Pinpoint the cell where the given text exists, returning its [x, y] midpoint coordinate. 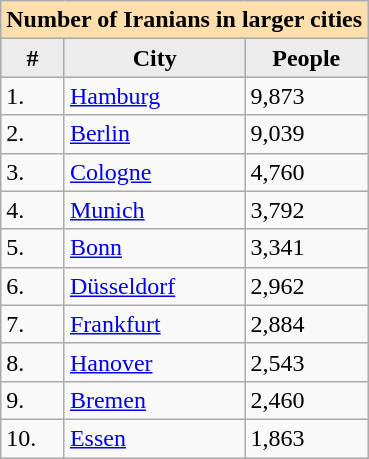
Düsseldorf [154, 286]
Hamburg [154, 96]
Frankfurt [154, 324]
Hanover [154, 362]
2,460 [306, 400]
# [33, 58]
6. [33, 286]
9,873 [306, 96]
3. [33, 172]
10. [33, 438]
Cologne [154, 172]
4. [33, 210]
People [306, 58]
2,884 [306, 324]
2,962 [306, 286]
3,341 [306, 248]
5. [33, 248]
8. [33, 362]
7. [33, 324]
City [154, 58]
1,863 [306, 438]
3,792 [306, 210]
Munich [154, 210]
Number of Iranians in larger cities [184, 20]
Essen [154, 438]
9. [33, 400]
Berlin [154, 134]
2,543 [306, 362]
Bonn [154, 248]
9,039 [306, 134]
2. [33, 134]
4,760 [306, 172]
Bremen [154, 400]
1. [33, 96]
